Capture the cell that displays the provided text and extract its [X, Y] central coordinate. 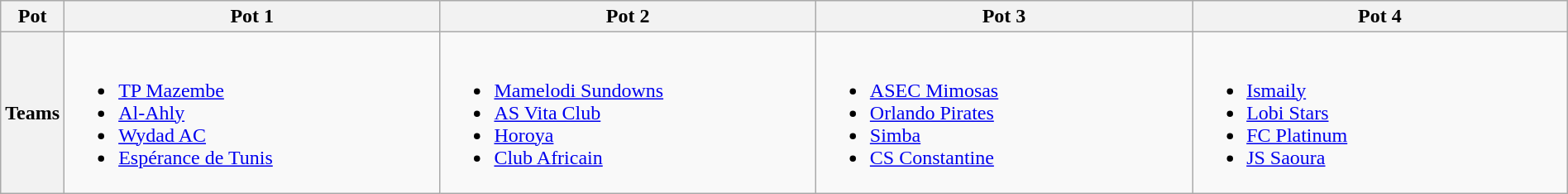
Pot 3 [1004, 17]
Pot 2 [628, 17]
ASEC Mimosas Orlando Pirates Simba CS Constantine [1004, 113]
Pot 1 [252, 17]
Mamelodi Sundowns AS Vita Club Horoya Club Africain [628, 113]
Pot 4 [1380, 17]
TP Mazembe Al-Ahly Wydad AC Espérance de Tunis [252, 113]
Pot [33, 17]
Teams [33, 113]
Ismaily Lobi Stars FC Platinum JS Saoura [1380, 113]
